Locate the cell with the specified text and output its (x, y) center coordinate. 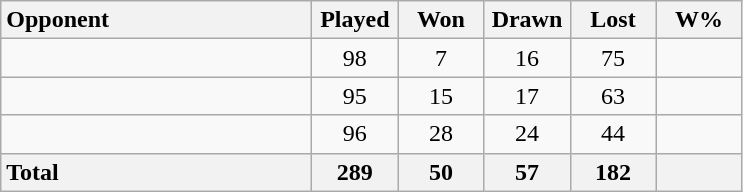
Opponent (156, 20)
16 (527, 58)
63 (613, 96)
15 (441, 96)
W% (699, 20)
75 (613, 58)
182 (613, 172)
50 (441, 172)
Lost (613, 20)
289 (355, 172)
98 (355, 58)
Won (441, 20)
24 (527, 134)
57 (527, 172)
28 (441, 134)
7 (441, 58)
Total (156, 172)
44 (613, 134)
Played (355, 20)
96 (355, 134)
95 (355, 96)
17 (527, 96)
Drawn (527, 20)
